Output the [X, Y] coordinate of the center of the cell containing the given text.  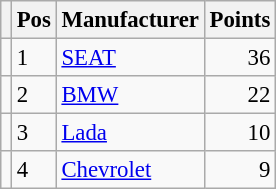
3 [34, 133]
SEAT [130, 58]
BMW [130, 95]
Lada [130, 133]
2 [34, 95]
36 [240, 58]
1 [34, 58]
Chevrolet [130, 170]
Manufacturer [130, 20]
10 [240, 133]
Points [240, 20]
9 [240, 170]
4 [34, 170]
Pos [34, 20]
22 [240, 95]
